Scan for the cell matching the given text and deliver its (x, y) coordinate at center. 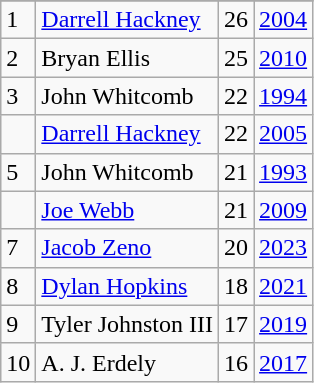
1993 (284, 172)
Joe Webb (128, 210)
7 (18, 248)
26 (236, 20)
Jacob Zeno (128, 248)
20 (236, 248)
8 (18, 286)
2017 (284, 362)
25 (236, 58)
2023 (284, 248)
1 (18, 20)
3 (18, 96)
A. J. Erdely (128, 362)
2010 (284, 58)
2021 (284, 286)
2019 (284, 324)
1994 (284, 96)
10 (18, 362)
Dylan Hopkins (128, 286)
Bryan Ellis (128, 58)
17 (236, 324)
2004 (284, 20)
Tyler Johnston III (128, 324)
16 (236, 362)
2 (18, 58)
18 (236, 286)
9 (18, 324)
2009 (284, 210)
5 (18, 172)
2005 (284, 134)
